Pinpoint the cell where the given text exists, returning its (X, Y) midpoint coordinate. 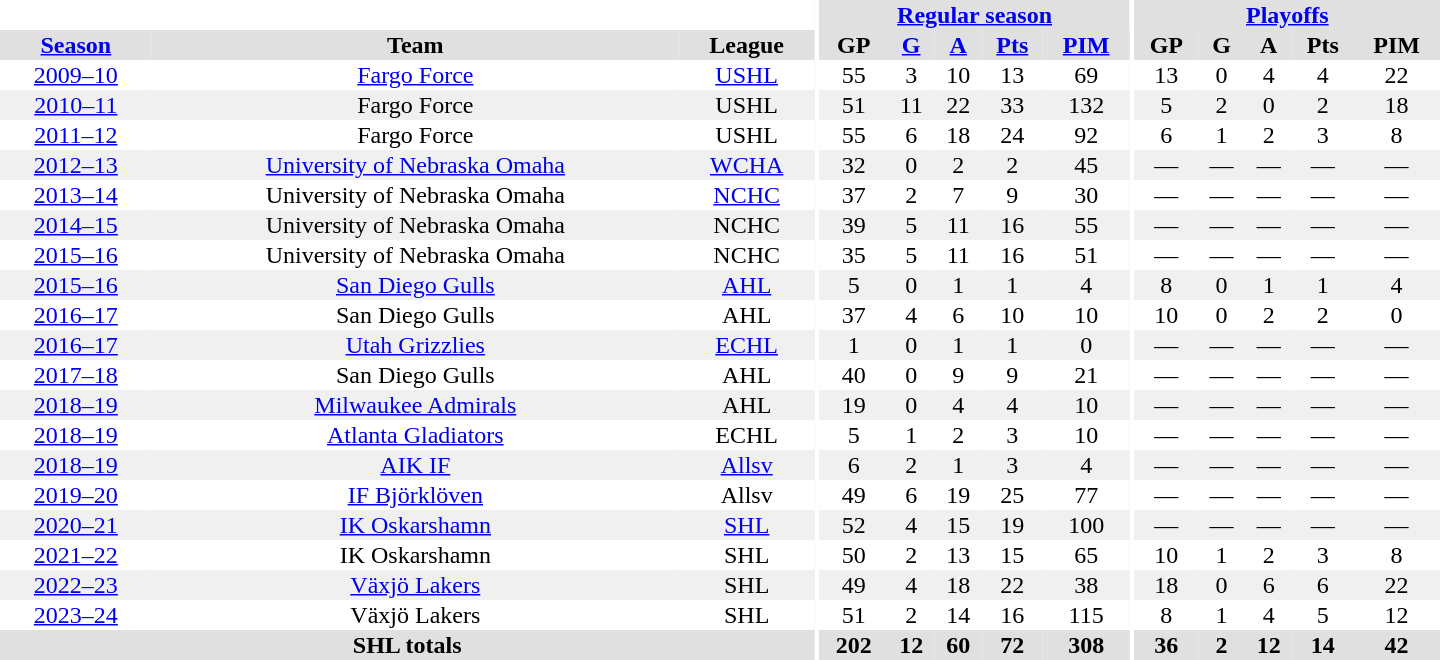
Atlanta Gladiators (416, 435)
2013–14 (76, 195)
32 (854, 165)
33 (1012, 105)
IF Björklöven (416, 495)
2019–20 (76, 495)
2014–15 (76, 225)
92 (1086, 135)
39 (854, 225)
7 (958, 195)
2011–12 (76, 135)
AIK IF (416, 465)
21 (1086, 375)
Playoffs (1288, 15)
77 (1086, 495)
38 (1086, 585)
League (746, 45)
65 (1086, 555)
Utah Grizzlies (416, 345)
Regular season (975, 15)
35 (854, 255)
60 (958, 645)
2009–10 (76, 75)
36 (1166, 645)
50 (854, 555)
24 (1012, 135)
WCHA (746, 165)
SHL totals (407, 645)
132 (1086, 105)
42 (1396, 645)
100 (1086, 525)
2010–11 (76, 105)
Milwaukee Admirals (416, 405)
45 (1086, 165)
52 (854, 525)
72 (1012, 645)
2022–23 (76, 585)
2021–22 (76, 555)
308 (1086, 645)
Season (76, 45)
2020–21 (76, 525)
30 (1086, 195)
115 (1086, 615)
25 (1012, 495)
2023–24 (76, 615)
2012–13 (76, 165)
202 (854, 645)
Team (416, 45)
69 (1086, 75)
40 (854, 375)
2017–18 (76, 375)
